Capture the cell that displays the provided text and extract its [X, Y] central coordinate. 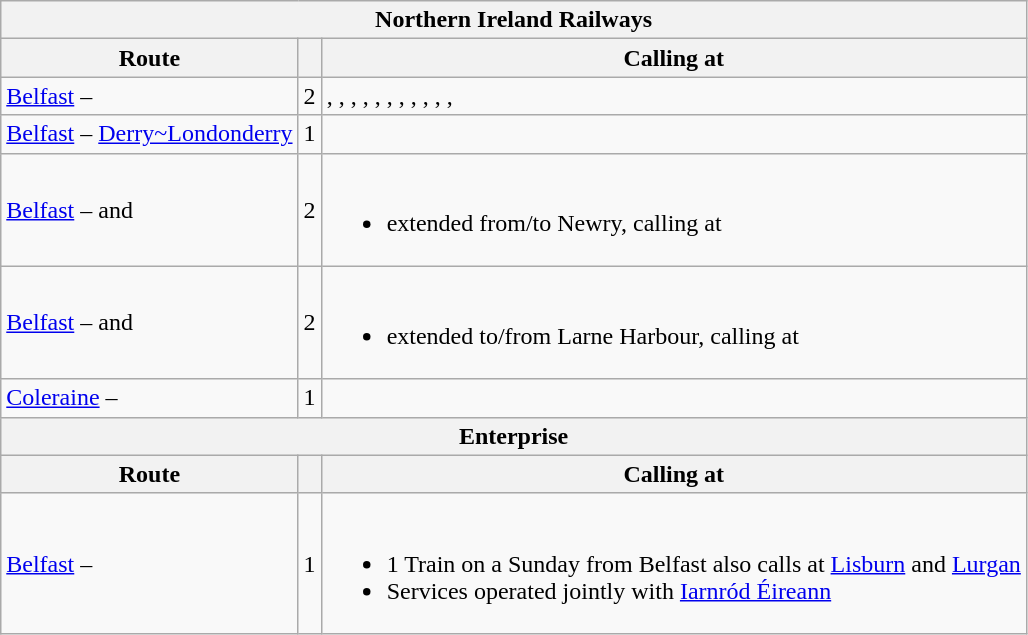
Enterprise [514, 436]
1 Train on a Sunday from Belfast also calls at Lisburn and LurganServices operated jointly with Iarnród Éireann [674, 563]
extended from/to Newry, calling at [674, 210]
Belfast – Derry~Londonderry [150, 134]
extended to/from Larne Harbour, calling at [674, 322]
, , , , , , , , , , , [674, 96]
Coleraine – [150, 398]
Northern Ireland Railways [514, 20]
